Return the (X, Y) coordinate for the center point of the cell that contains the specified text.  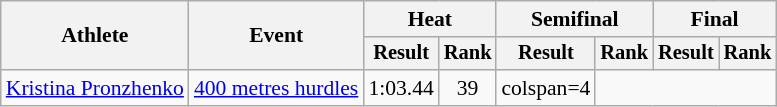
Semifinal (574, 19)
39 (468, 88)
Athlete (95, 36)
Kristina Pronzhenko (95, 88)
colspan=4 (546, 88)
Heat (430, 19)
Event (276, 36)
Final (714, 19)
1:03.44 (400, 88)
400 metres hurdles (276, 88)
